Provide the [x, y] coordinate of the cell's center where the given text is located.  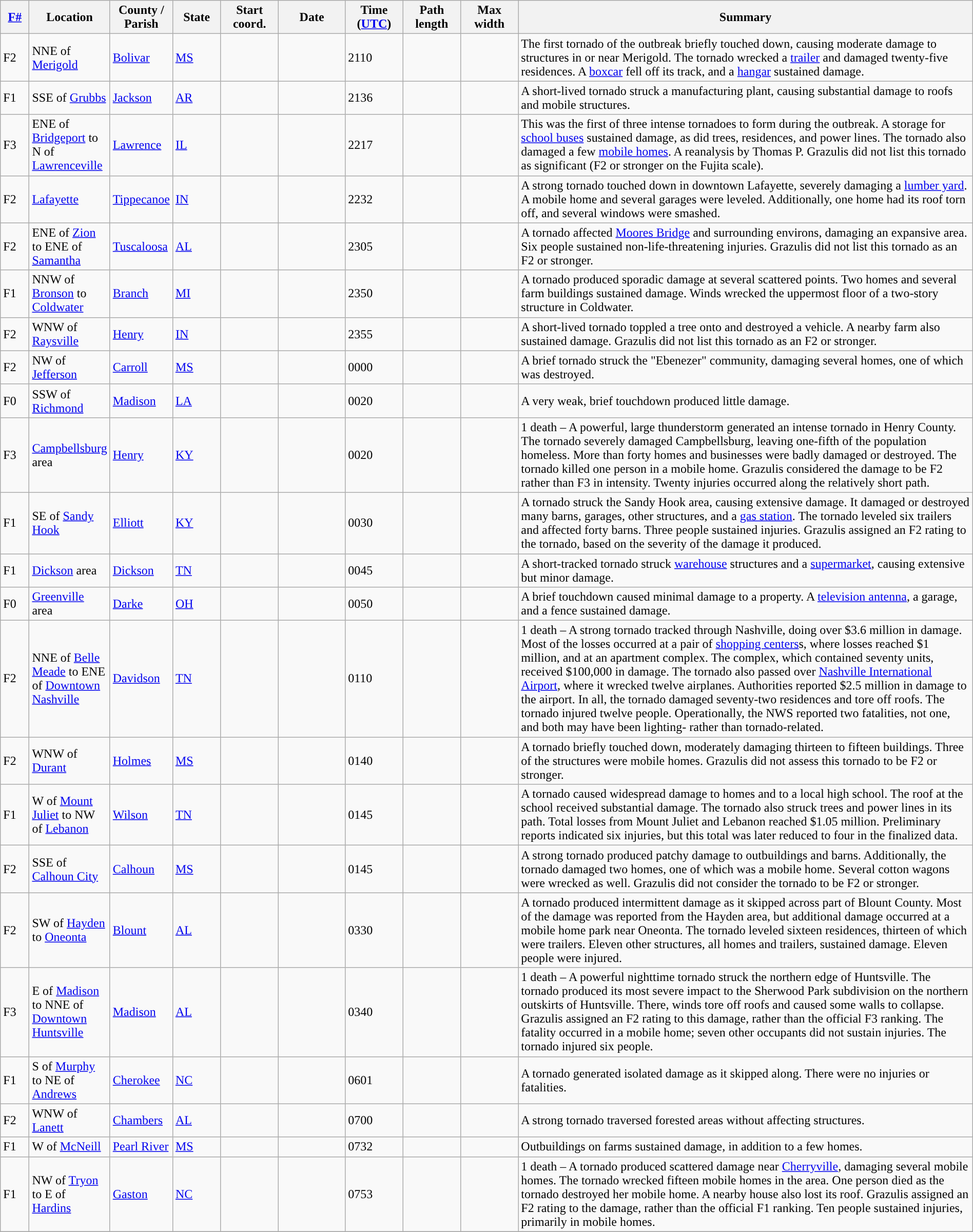
A tornado generated isolated damage as it skipped along. There were no injuries or fatalities. [745, 1080]
E of Madison to NNE of Downtown Huntsville [70, 1012]
Holmes [141, 761]
A short-tracked tornado struck warehouse structures and a supermarket, causing extensive but minor damage. [745, 570]
A short-lived tornado struck a manufacturing plant, causing substantial damage to roofs and mobile structures. [745, 98]
2350 [374, 294]
OH [197, 604]
2232 [374, 199]
Wilson [141, 815]
Carroll [141, 368]
Path length [432, 17]
AR [197, 98]
Outbuildings on farms sustained damage, in addition to a few homes. [745, 1147]
0110 [374, 679]
2355 [374, 334]
A very weak, brief touchdown produced little damage. [745, 400]
0340 [374, 1012]
Blount [141, 930]
0045 [374, 570]
Gaston [141, 1194]
2136 [374, 98]
WNW of Durant [70, 761]
NNE of Belle Meade to ENE of Downtown Nashville [70, 679]
Elliott [141, 523]
S of Murphy to NE of Andrews [70, 1080]
WNW of Raysville [70, 334]
Summary [745, 17]
Dickson [141, 570]
LA [197, 400]
SSE of Grubbs [70, 98]
0030 [374, 523]
Campbellsburg area [70, 455]
A strong tornado traversed forested areas without affecting structures. [745, 1120]
Time (UTC) [374, 17]
NW of Jefferson [70, 368]
Chambers [141, 1120]
0700 [374, 1120]
Tuscaloosa [141, 246]
ENE of Zion to ENE of Samantha [70, 246]
0000 [374, 368]
Lawrence [141, 145]
Darke [141, 604]
Bolivar [141, 57]
Startcoord. [249, 17]
0732 [374, 1147]
SW of Hayden to Oneonta [70, 930]
Cherokee [141, 1080]
State [197, 17]
WNW of Lanett [70, 1120]
Dickson area [70, 570]
0140 [374, 761]
Location [70, 17]
Jackson [141, 98]
County / Parish [141, 17]
Max width [490, 17]
Calhoun [141, 869]
IL [197, 145]
SE of Sandy Hook [70, 523]
2305 [374, 246]
MI [197, 294]
ENE of Bridgeport to N of Lawrenceville [70, 145]
0050 [374, 604]
Lafayette [70, 199]
Davidson [141, 679]
SSW of Richmond [70, 400]
SSE of Calhoun City [70, 869]
W of Mount Juliet to NW of Lebanon [70, 815]
NNW of Bronson to Coldwater [70, 294]
NW of Tryon to E of Hardins [70, 1194]
2217 [374, 145]
Greenville area [70, 604]
A brief touchdown caused minimal damage to a property. A television antenna, a garage, and a fence sustained damage. [745, 604]
Branch [141, 294]
NNE of Merigold [70, 57]
Tippecanoe [141, 199]
A brief tornado struck the "Ebenezer" community, damaging several homes, one of which was destroyed. [745, 368]
F# [15, 17]
Pearl River [141, 1147]
W of McNeill [70, 1147]
0330 [374, 930]
0601 [374, 1080]
Date [312, 17]
0753 [374, 1194]
2110 [374, 57]
